Search for the cell housing the specified text and yield its (x, y) center coordinate. 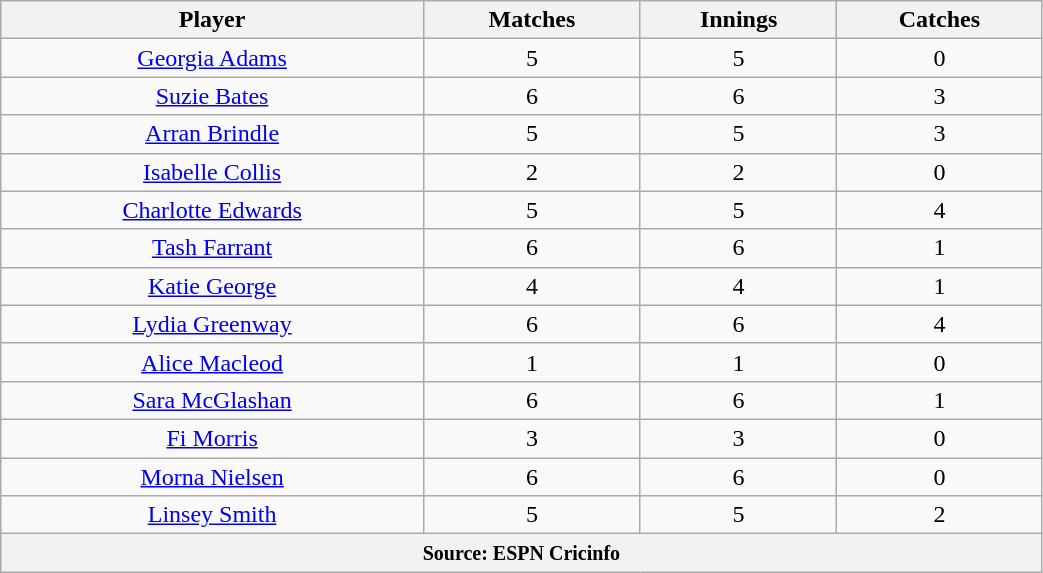
Source: ESPN Cricinfo (522, 553)
Catches (940, 20)
Player (212, 20)
Georgia Adams (212, 58)
Lydia Greenway (212, 324)
Katie George (212, 286)
Matches (532, 20)
Fi Morris (212, 438)
Linsey Smith (212, 515)
Tash Farrant (212, 248)
Charlotte Edwards (212, 210)
Alice Macleod (212, 362)
Arran Brindle (212, 134)
Suzie Bates (212, 96)
Innings (738, 20)
Sara McGlashan (212, 400)
Morna Nielsen (212, 477)
Isabelle Collis (212, 172)
